Pinpoint the cell where the given text exists, returning its (x, y) midpoint coordinate. 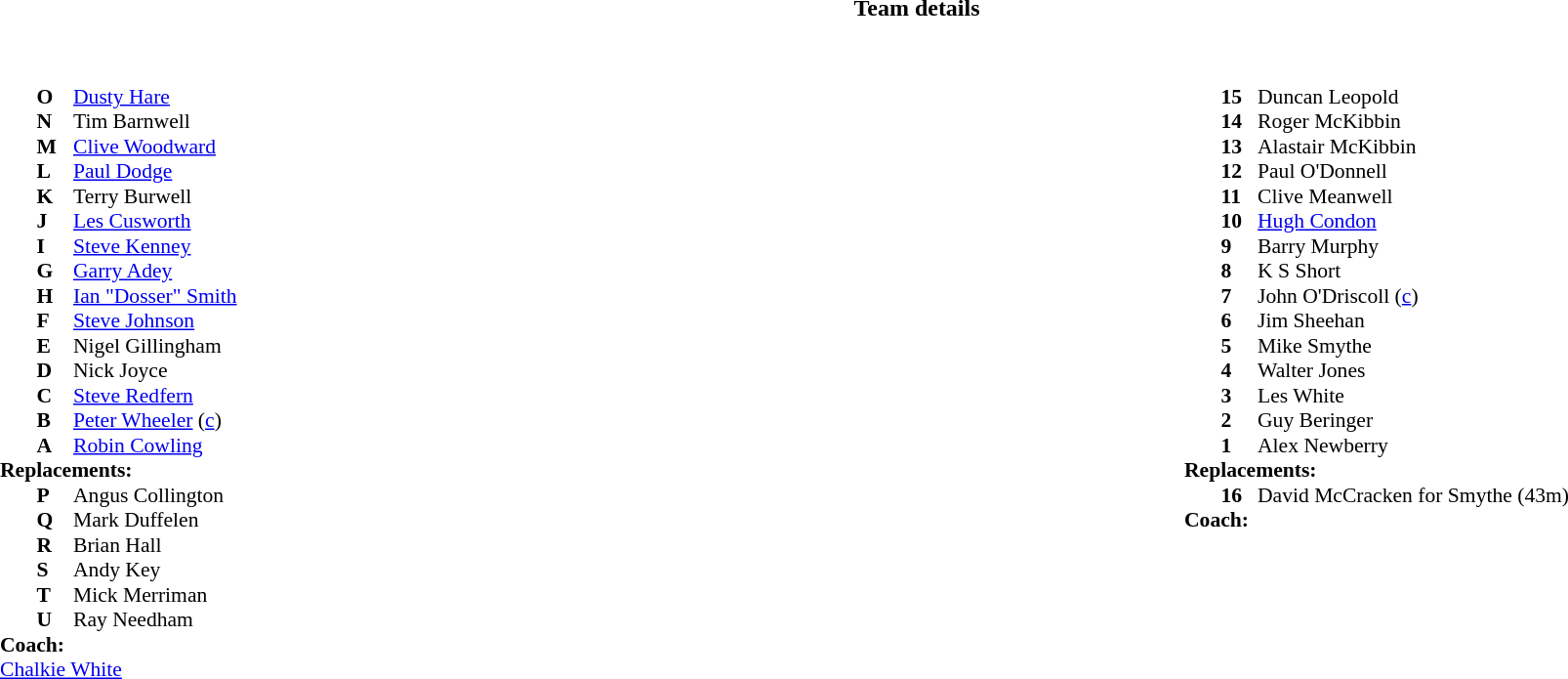
Ian "Dosser" Smith (155, 296)
B (56, 421)
Les Cusworth (155, 222)
10 (1240, 222)
K (56, 196)
Angus Collington (155, 495)
Andy Key (155, 570)
N (56, 122)
R (56, 545)
Steve Kenney (155, 246)
4 (1240, 370)
12 (1240, 171)
Peter Wheeler (c) (155, 421)
E (56, 346)
U (56, 620)
Paul Dodge (155, 171)
Clive Woodward (155, 147)
I (56, 246)
Robin Cowling (155, 446)
2 (1240, 421)
Mick Merriman (155, 595)
O (56, 97)
5 (1240, 346)
Dusty Hare (155, 97)
15 (1240, 97)
Ray Needham (155, 620)
G (56, 271)
P (56, 495)
Mark Duffelen (155, 521)
11 (1240, 196)
Brian Hall (155, 545)
Tim Barnwell (155, 122)
14 (1240, 122)
Steve Johnson (155, 321)
Garry Adey (155, 271)
A (56, 446)
Q (56, 521)
3 (1240, 396)
D (56, 370)
9 (1240, 246)
8 (1240, 271)
Coach: (119, 645)
L (56, 171)
16 (1240, 495)
7 (1240, 296)
13 (1240, 147)
Replacements: (119, 470)
J (56, 222)
C (56, 396)
Steve Redfern (155, 396)
1 (1240, 446)
M (56, 147)
T (56, 595)
H (56, 296)
Terry Burwell (155, 196)
6 (1240, 321)
Nigel Gillingham (155, 346)
Nick Joyce (155, 370)
F (56, 321)
S (56, 570)
